Pinpoint the cell where the given text exists, returning its [X, Y] midpoint coordinate. 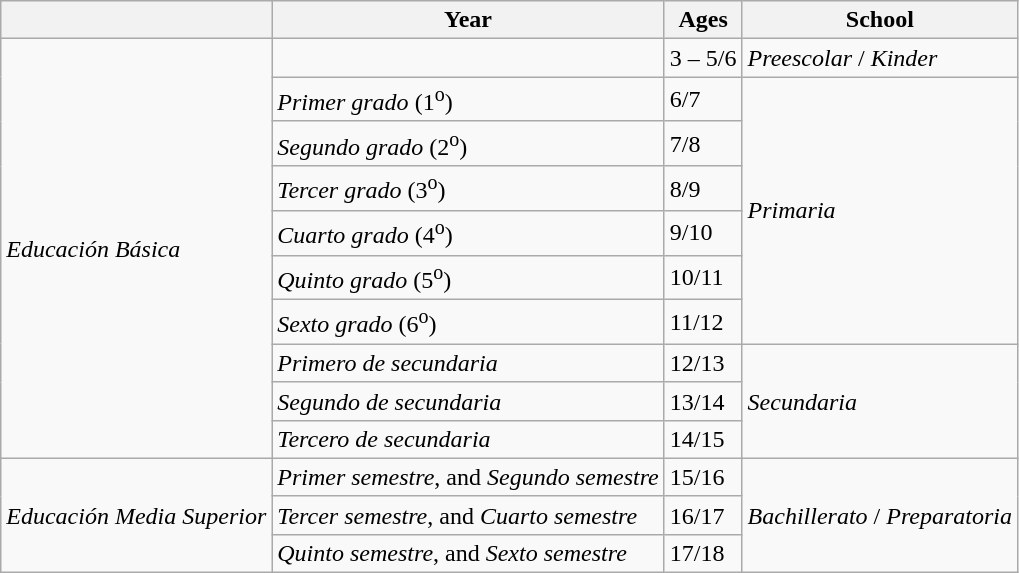
Primaria [880, 210]
Quinto grado (5o) [468, 278]
17/18 [703, 554]
Educación Básica [136, 249]
Year [468, 20]
Sexto grado (6o) [468, 322]
7/8 [703, 144]
Cuarto grado (4o) [468, 234]
Segundo de secundaria [468, 401]
Tercer semestre, and Cuarto semestre [468, 515]
School [880, 20]
Tercero de secundaria [468, 439]
Educación Media Superior [136, 515]
14/15 [703, 439]
Preescolar / Kinder [880, 58]
Tercer grado (3o) [468, 188]
10/11 [703, 278]
Secundaria [880, 401]
16/17 [703, 515]
Primer grado (1o) [468, 100]
Bachillerato / Preparatoria [880, 515]
3 – 5/6 [703, 58]
13/14 [703, 401]
12/13 [703, 363]
11/12 [703, 322]
Primero de secundaria [468, 363]
15/16 [703, 477]
Segundo grado (2o) [468, 144]
9/10 [703, 234]
6/7 [703, 100]
Quinto semestre, and Sexto semestre [468, 554]
8/9 [703, 188]
Primer semestre, and Segundo semestre [468, 477]
Ages [703, 20]
